For the text-containing cell, return its midpoint in [x, y] coordinate format. 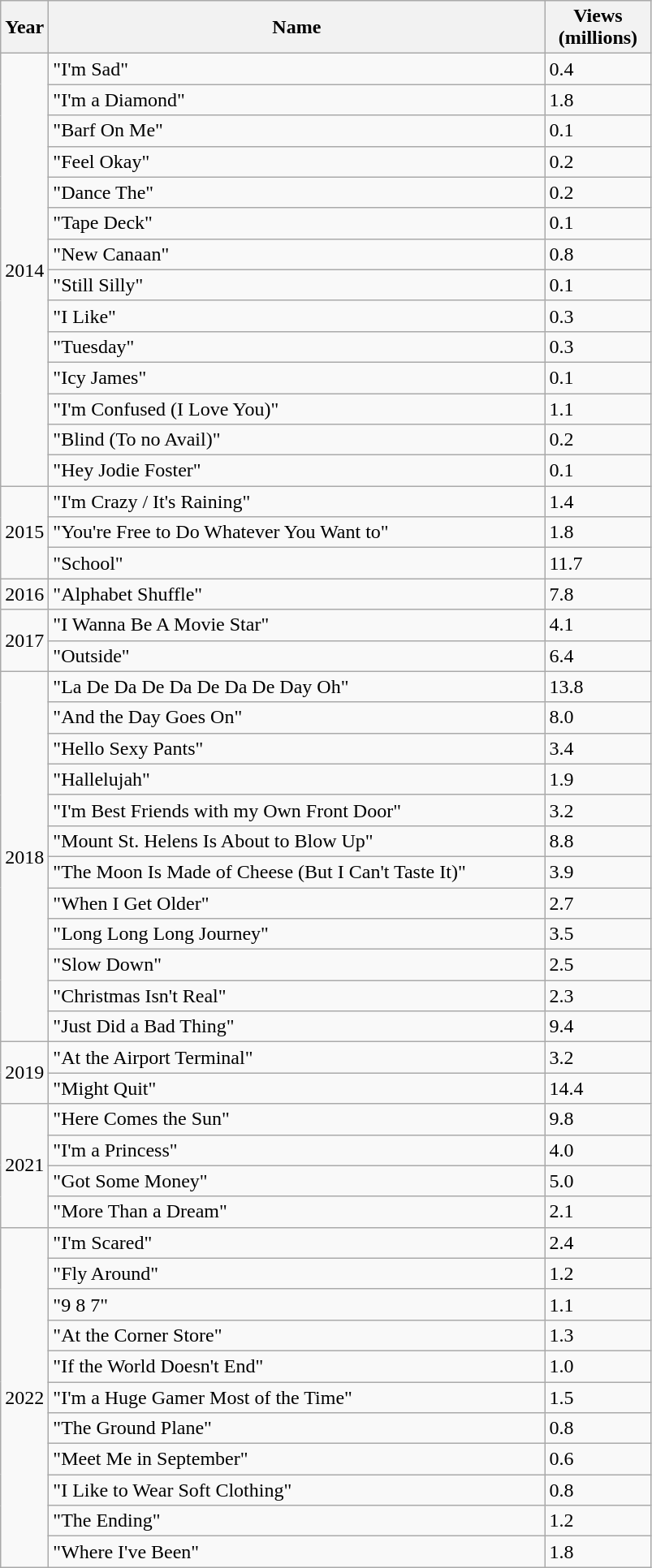
"I'm Best Friends with my Own Front Door" [297, 810]
2015 [24, 532]
5.0 [598, 1181]
"If the World Doesn't End" [297, 1366]
"And the Day Goes On" [297, 717]
2018 [24, 857]
"I'm a Diamond" [297, 100]
"Meet Me in September" [297, 1459]
"I Like to Wear Soft Clothing" [297, 1490]
"Fly Around" [297, 1273]
3.9 [598, 872]
"I'm Sad" [297, 69]
"The Ending" [297, 1521]
"Feel Okay" [297, 162]
2.4 [598, 1243]
1.4 [598, 502]
"Barf On Me" [297, 131]
"I'm Crazy / It's Raining" [297, 502]
"Here Comes the Sun" [297, 1119]
2.5 [598, 965]
6.4 [598, 656]
4.0 [598, 1150]
2022 [24, 1398]
"The Ground Plane" [297, 1428]
"Where I've Been" [297, 1552]
2.1 [598, 1212]
"I'm Scared" [297, 1243]
"New Canaan" [297, 254]
8.8 [598, 841]
8.0 [598, 717]
"Got Some Money" [297, 1181]
9.4 [598, 1027]
14.4 [598, 1088]
"Icy James" [297, 377]
2014 [24, 269]
"Still Silly" [297, 285]
1.5 [598, 1397]
4.1 [598, 625]
"More Than a Dream" [297, 1212]
"I'm a Huge Gamer Most of the Time" [297, 1397]
"At the Corner Store" [297, 1335]
"Hey Jodie Foster" [297, 471]
3.5 [598, 934]
"Outside" [297, 656]
"I'm a Princess" [297, 1150]
"I'm Confused (I Love You)" [297, 408]
0.4 [598, 69]
13.8 [598, 687]
11.7 [598, 563]
"I Wanna Be A Movie Star" [297, 625]
"The Moon Is Made of Cheese (But I Can't Taste It)" [297, 872]
"I Like" [297, 316]
0.6 [598, 1459]
"You're Free to Do Whatever You Want to" [297, 532]
"Might Quit" [297, 1088]
1.3 [598, 1335]
"When I Get Older" [297, 903]
Views (millions) [598, 28]
"Christmas Isn't Real" [297, 996]
"9 8 7" [297, 1304]
"Tape Deck" [297, 223]
"Dance The" [297, 192]
"Blind (To no Avail)" [297, 440]
2021 [24, 1165]
"Slow Down" [297, 965]
2017 [24, 640]
Year [24, 28]
"Tuesday" [297, 347]
"Hallelujah" [297, 779]
"Just Did a Bad Thing" [297, 1027]
2016 [24, 594]
1.9 [598, 779]
3.4 [598, 748]
2.3 [598, 996]
"At the Airport Terminal" [297, 1058]
Name [297, 28]
1.0 [598, 1366]
2.7 [598, 903]
"Hello Sexy Pants" [297, 748]
9.8 [598, 1119]
"Long Long Long Journey" [297, 934]
2019 [24, 1073]
"School" [297, 563]
"La De Da De Da De Da De Day Oh" [297, 687]
"Mount St. Helens Is About to Blow Up" [297, 841]
"Alphabet Shuffle" [297, 594]
7.8 [598, 594]
